Scan for the cell matching the given text and deliver its [x, y] coordinate at center. 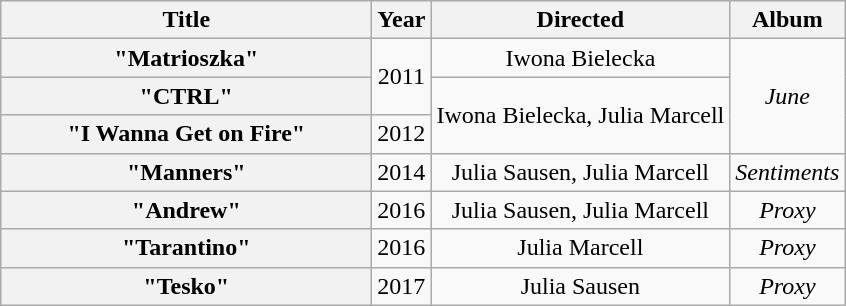
Directed [580, 20]
"I Wanna Get on Fire" [186, 134]
Iwona Bielecka, Julia Marcell [580, 115]
Title [186, 20]
Sentiments [788, 172]
2014 [402, 172]
Iwona Bielecka [580, 58]
"Matrioszka" [186, 58]
Year [402, 20]
"Andrew" [186, 210]
"Tarantino" [186, 248]
2011 [402, 77]
2017 [402, 286]
2012 [402, 134]
Julia Marcell [580, 248]
Julia Sausen [580, 286]
Album [788, 20]
"CTRL" [186, 96]
"Tesko" [186, 286]
June [788, 96]
"Manners" [186, 172]
